Return the [X, Y] coordinate for the center point of the cell that contains the specified text.  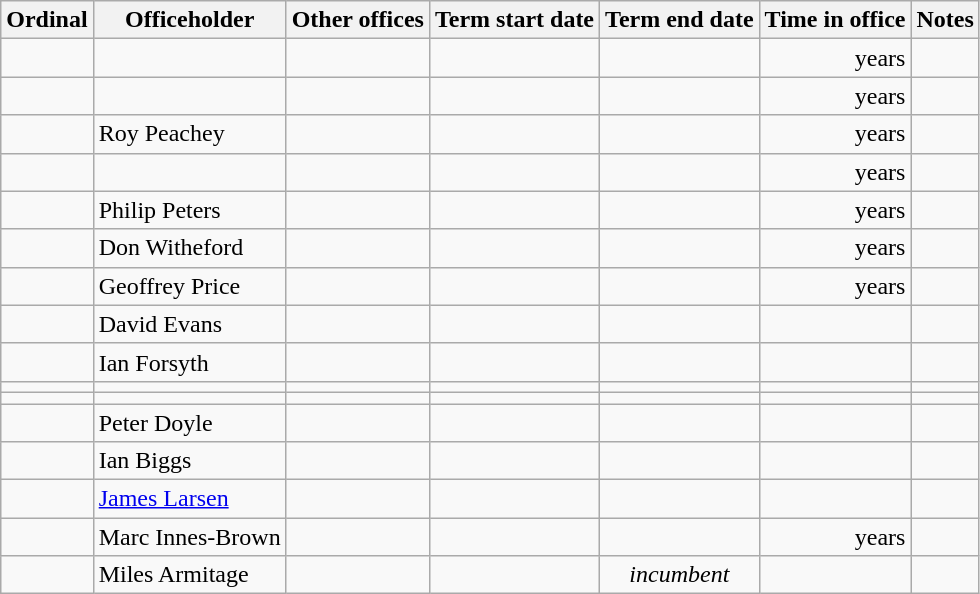
Time in office [835, 20]
Officeholder [190, 20]
Geoffrey Price [190, 286]
David Evans [190, 324]
Other offices [358, 20]
Ian Biggs [190, 461]
Term end date [680, 20]
Don Witheford [190, 248]
Marc Innes-Brown [190, 537]
Notes [945, 20]
Miles Armitage [190, 575]
Ian Forsyth [190, 362]
Peter Doyle [190, 423]
Ordinal [47, 20]
Philip Peters [190, 210]
incumbent [680, 575]
Term start date [514, 20]
Roy Peachey [190, 134]
James Larsen [190, 499]
